Search for the cell housing the specified text and yield its [X, Y] center coordinate. 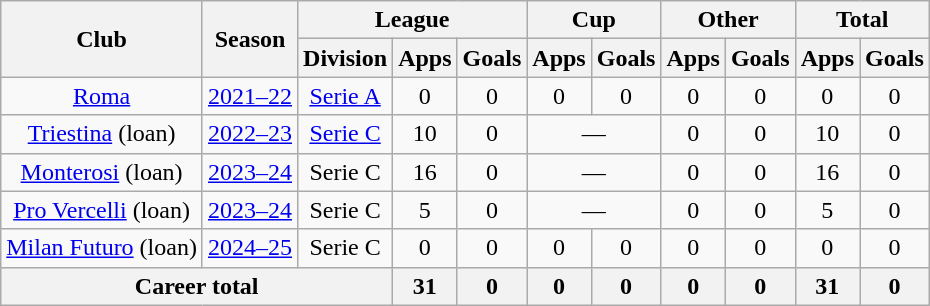
Career total [197, 286]
Total [862, 20]
Pro Vercelli (loan) [102, 210]
Cup [594, 20]
Milan Futuro (loan) [102, 248]
Other [728, 20]
Division [346, 58]
Serie A [346, 96]
2024–25 [250, 248]
Season [250, 39]
Monterosi (loan) [102, 172]
2022–23 [250, 134]
2021–22 [250, 96]
Triestina (loan) [102, 134]
League [412, 20]
Club [102, 39]
Roma [102, 96]
